Identify which cell holds the provided text, then report its [x, y] central coordinate. 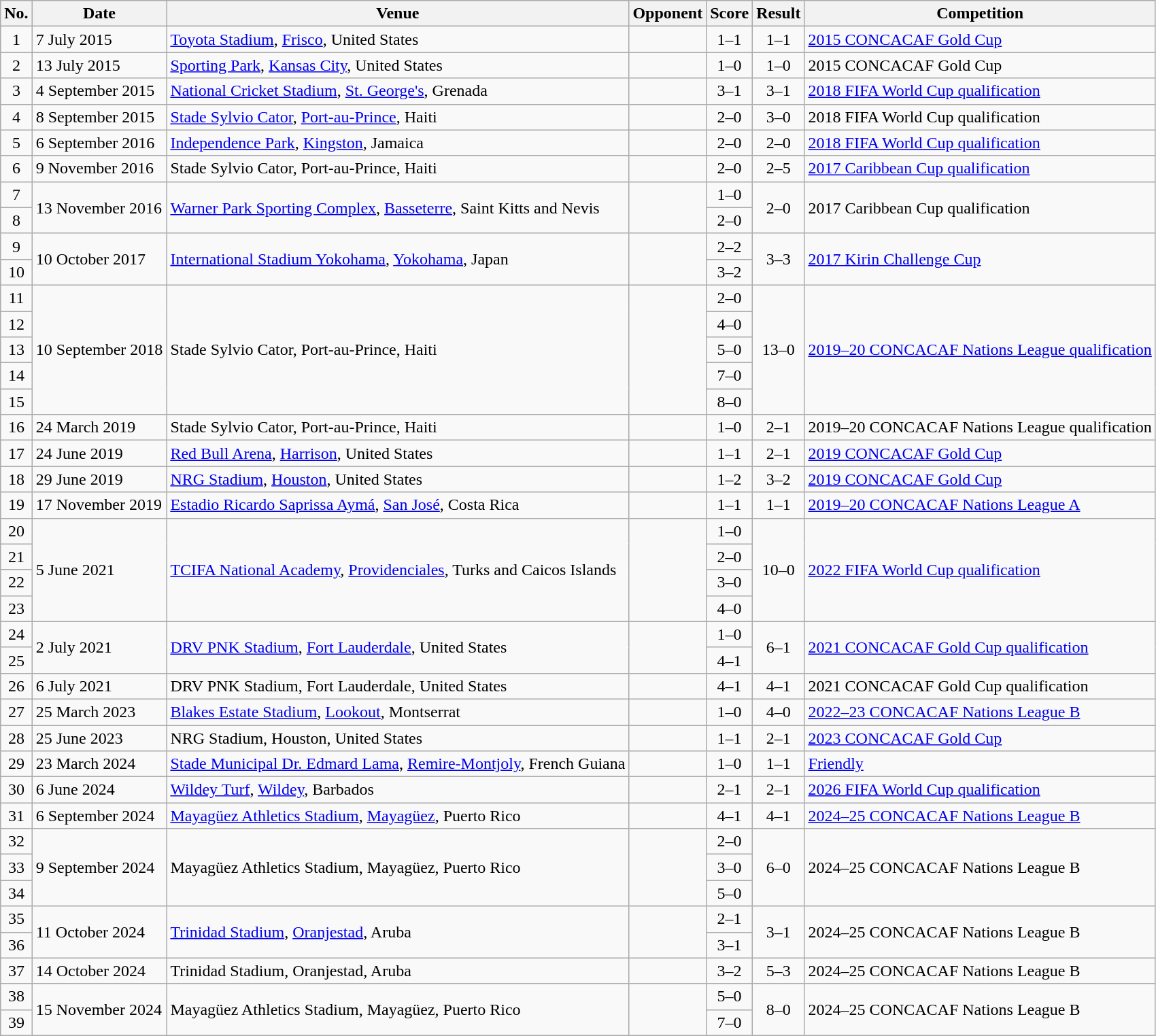
24 March 2019 [99, 428]
Date [99, 14]
6–0 [779, 867]
11 October 2024 [99, 932]
14 October 2024 [99, 971]
10 September 2018 [99, 349]
13–0 [779, 349]
16 [16, 428]
15 November 2024 [99, 1009]
19 [16, 505]
6 June 2024 [99, 790]
22 [16, 583]
10–0 [779, 570]
24 June 2019 [99, 453]
17 November 2019 [99, 505]
13 November 2016 [99, 207]
2 July 2021 [99, 647]
Stade Municipal Dr. Edmard Lama, Remire-Montjoly, French Guiana [398, 764]
21 [16, 557]
38 [16, 997]
6 September 2024 [99, 816]
Score [730, 14]
9 November 2016 [99, 169]
10 October 2017 [99, 259]
29 [16, 764]
1 [16, 39]
3–3 [779, 259]
13 [16, 350]
Independence Park, Kingston, Jamaica [398, 143]
2–2 [730, 246]
14 [16, 376]
20 [16, 531]
8 September 2015 [99, 117]
9 [16, 246]
13 July 2015 [99, 65]
30 [16, 790]
25 June 2023 [99, 738]
2017 Kirin Challenge Cup [980, 259]
11 [16, 298]
2026 FIFA World Cup qualification [980, 790]
9 September 2024 [99, 867]
Warner Park Sporting Complex, Basseterre, Saint Kitts and Nevis [398, 207]
Venue [398, 14]
32 [16, 842]
17 [16, 453]
2022–23 CONCACAF Nations League B [980, 712]
6 July 2021 [99, 686]
31 [16, 816]
2–5 [779, 169]
Sporting Park, Kansas City, United States [398, 65]
37 [16, 971]
39 [16, 1022]
Red Bull Arena, Harrison, United States [398, 453]
6 September 2016 [99, 143]
24 [16, 634]
34 [16, 893]
26 [16, 686]
5–3 [779, 971]
4 [16, 117]
TCIFA National Academy, Providenciales, Turks and Caicos Islands [398, 570]
5 [16, 143]
36 [16, 945]
28 [16, 738]
National Cricket Stadium, St. George's, Grenada [398, 91]
7 July 2015 [99, 39]
Estadio Ricardo Saprissa Aymá, San José, Costa Rica [398, 505]
12 [16, 324]
Blakes Estate Stadium, Lookout, Montserrat [398, 712]
1–2 [730, 479]
5 June 2021 [99, 570]
10 [16, 272]
8 [16, 220]
23 [16, 608]
International Stadium Yokohama, Yokohama, Japan [398, 259]
Result [779, 14]
6 [16, 169]
3 [16, 91]
Opponent [668, 14]
2019–20 CONCACAF Nations League A [980, 505]
6–1 [779, 647]
23 March 2024 [99, 764]
27 [16, 712]
25 March 2023 [99, 712]
Competition [980, 14]
29 June 2019 [99, 479]
2 [16, 65]
No. [16, 14]
Friendly [980, 764]
4 September 2015 [99, 91]
33 [16, 867]
2023 CONCACAF Gold Cup [980, 738]
25 [16, 660]
Wildey Turf, Wildey, Barbados [398, 790]
2022 FIFA World Cup qualification [980, 570]
Toyota Stadium, Frisco, United States [398, 39]
18 [16, 479]
15 [16, 402]
35 [16, 919]
7 [16, 194]
